Output the [X, Y] coordinate of the center of the cell containing the given text.  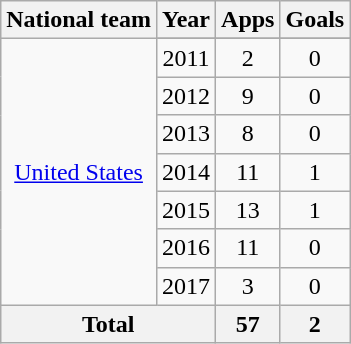
8 [248, 134]
2016 [186, 248]
2012 [186, 96]
Apps [248, 20]
Year [186, 20]
2013 [186, 134]
2015 [186, 210]
Goals [315, 20]
2017 [186, 286]
57 [248, 324]
13 [248, 210]
9 [248, 96]
2011 [186, 58]
Total [108, 324]
United States [79, 172]
3 [248, 286]
2014 [186, 172]
National team [79, 20]
